Return the [x, y] coordinate for the center point of the cell that contains the specified text.  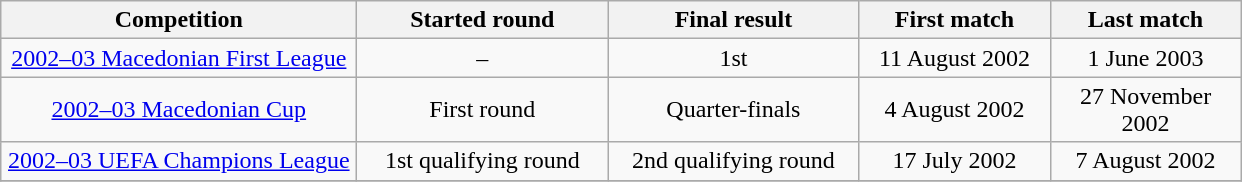
1 June 2003 [1146, 58]
11 August 2002 [954, 58]
2002–03 Macedonian Cup [179, 110]
17 July 2002 [954, 161]
Last match [1146, 20]
27 November 2002 [1146, 110]
First round [482, 110]
2nd qualifying round [734, 161]
7 August 2002 [1146, 161]
4 August 2002 [954, 110]
– [482, 58]
2002–03 Macedonian First League [179, 58]
Started round [482, 20]
Final result [734, 20]
First match [954, 20]
Competition [179, 20]
1st qualifying round [482, 161]
Quarter-finals [734, 110]
1st [734, 58]
2002–03 UEFA Champions League [179, 161]
